Locate the cell with the specified text and output its [x, y] center coordinate. 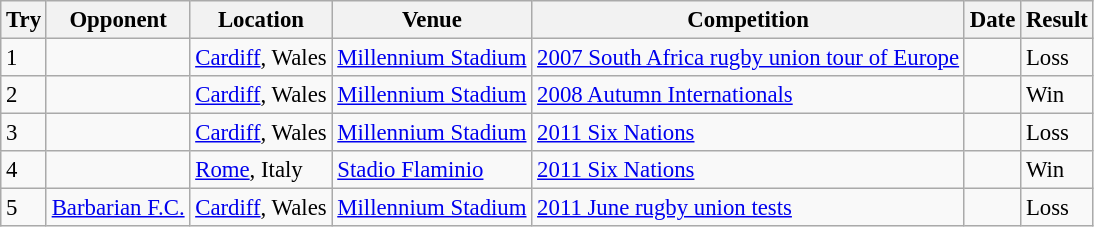
Competition [748, 20]
2007 South Africa rugby union tour of Europe [748, 58]
Venue [432, 20]
Barbarian F.C. [118, 208]
4 [24, 170]
Opponent [118, 20]
Stadio Flaminio [432, 170]
Result [1058, 20]
Rome, Italy [261, 170]
Date [992, 20]
5 [24, 208]
Try [24, 20]
2011 June rugby union tests [748, 208]
Location [261, 20]
2 [24, 95]
1 [24, 58]
2008 Autumn Internationals [748, 95]
3 [24, 133]
